Pinpoint the cell where the given text exists, returning its [X, Y] midpoint coordinate. 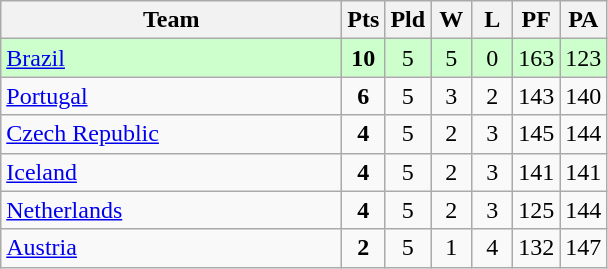
Pts [364, 20]
PF [536, 20]
Austria [172, 248]
132 [536, 248]
PA [584, 20]
123 [584, 58]
10 [364, 58]
6 [364, 96]
Brazil [172, 58]
147 [584, 248]
140 [584, 96]
125 [536, 210]
0 [492, 58]
1 [452, 248]
145 [536, 134]
Team [172, 20]
163 [536, 58]
Portugal [172, 96]
Netherlands [172, 210]
Pld [408, 20]
L [492, 20]
Iceland [172, 172]
Czech Republic [172, 134]
W [452, 20]
143 [536, 96]
